Detect which cell encompasses the target text, then output its [x, y] center coordinate. 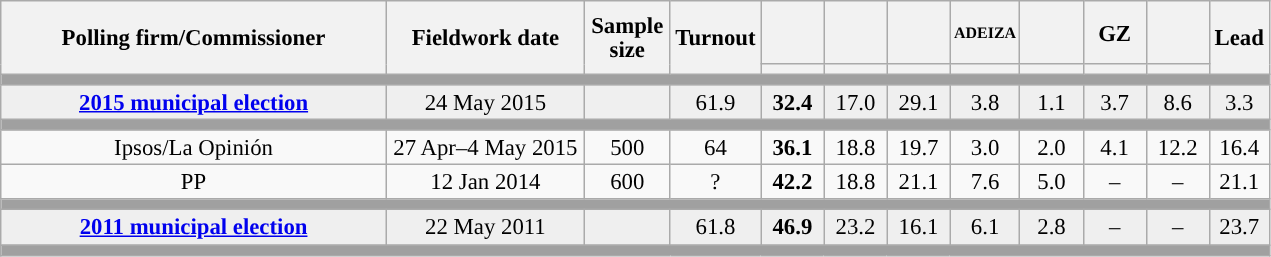
Polling firm/Commissioner [194, 38]
29.1 [918, 102]
Sample size [627, 38]
2011 municipal election [194, 228]
5.0 [1052, 182]
24 May 2015 [485, 102]
17.0 [856, 102]
3.3 [1239, 102]
19.7 [918, 148]
1.1 [1052, 102]
6.1 [985, 228]
23.2 [856, 228]
500 [627, 148]
12 Jan 2014 [485, 182]
Fieldwork date [485, 38]
42.2 [792, 182]
36.1 [792, 148]
23.7 [1239, 228]
ADEIZA [985, 32]
61.9 [716, 102]
12.2 [1178, 148]
Turnout [716, 38]
16.1 [918, 228]
600 [627, 182]
27 Apr–4 May 2015 [485, 148]
64 [716, 148]
GZ [1114, 32]
Ipsos/La Opinión [194, 148]
2.8 [1052, 228]
4.1 [1114, 148]
PP [194, 182]
3.0 [985, 148]
3.7 [1114, 102]
3.8 [985, 102]
32.4 [792, 102]
16.4 [1239, 148]
61.8 [716, 228]
2.0 [1052, 148]
7.6 [985, 182]
Lead [1239, 38]
8.6 [1178, 102]
22 May 2011 [485, 228]
46.9 [792, 228]
? [716, 182]
2015 municipal election [194, 102]
